Identify which cell holds the provided text, then report its [X, Y] central coordinate. 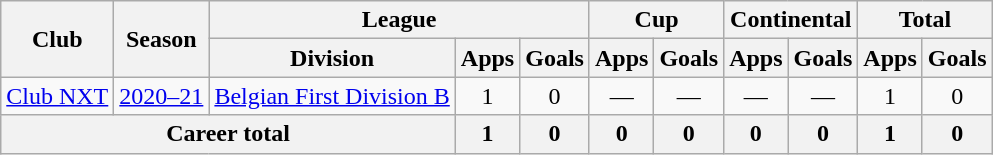
Continental [791, 20]
Belgian First Division B [332, 96]
Division [332, 58]
League [400, 20]
Cup [656, 20]
Total [925, 20]
2020–21 [162, 96]
Club [58, 39]
Season [162, 39]
Career total [228, 134]
Club NXT [58, 96]
